Return the [x, y] coordinate for the center point of the cell that contains the specified text.  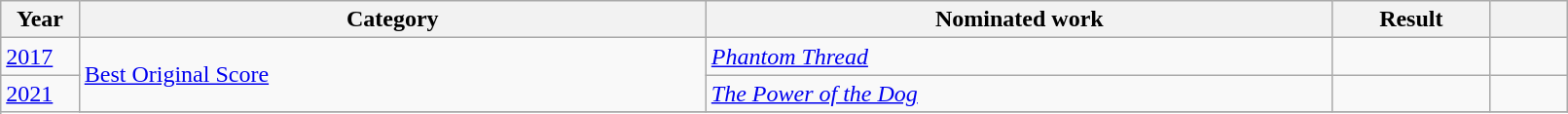
Category [392, 19]
2021 [40, 94]
Nominated work [1019, 19]
The Power of the Dog [1019, 94]
Best Original Score [392, 75]
Phantom Thread [1019, 57]
Year [40, 19]
2017 [40, 57]
Result [1411, 19]
